Identify which cell holds the provided text, then report its (x, y) central coordinate. 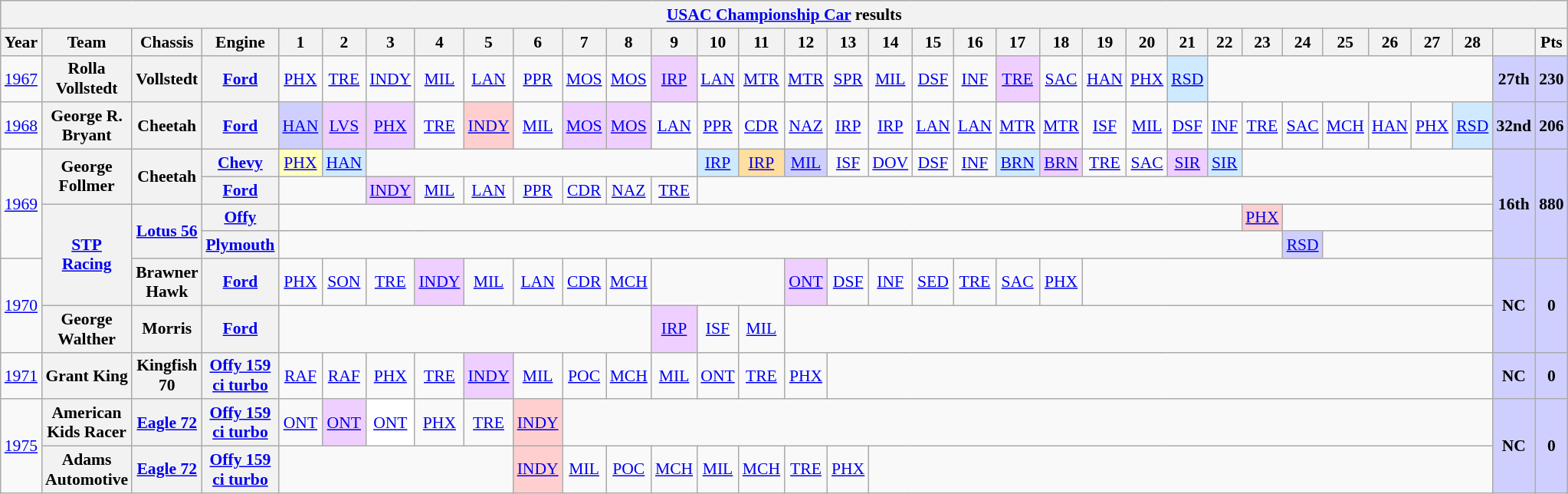
Pts (1551, 42)
Adams Automotive (87, 469)
25 (1346, 42)
21 (1187, 42)
Chassis (167, 42)
4 (439, 42)
Vollstedt (167, 78)
27 (1432, 42)
Team (87, 42)
Grant King (87, 376)
19 (1105, 42)
1971 (21, 376)
George Follmer (87, 176)
Morris (167, 328)
16th (1514, 204)
17 (1018, 42)
7 (584, 42)
1 (300, 42)
230 (1551, 78)
18 (1061, 42)
20 (1146, 42)
George Walther (87, 328)
LVS (343, 126)
Year (21, 42)
22 (1225, 42)
3 (390, 42)
11 (762, 42)
9 (674, 42)
Lotus 56 (167, 232)
27th (1514, 78)
16 (975, 42)
28 (1472, 42)
Chevy (240, 163)
Rolla Vollstedt (87, 78)
8 (628, 42)
10 (717, 42)
13 (848, 42)
206 (1551, 126)
2 (343, 42)
SON (343, 282)
DOV (891, 163)
6 (538, 42)
SPR (848, 78)
1968 (21, 126)
Plymouth (240, 245)
Brawner Hawk (167, 282)
880 (1551, 204)
American Kids Racer (87, 423)
SED (933, 282)
26 (1390, 42)
32nd (1514, 126)
1975 (21, 446)
24 (1303, 42)
Engine (240, 42)
15 (933, 42)
12 (806, 42)
1969 (21, 204)
Kingfish 70 (167, 376)
23 (1261, 42)
USAC Championship Car results (785, 15)
1967 (21, 78)
STP Racing (87, 255)
Offy (240, 218)
5 (488, 42)
George R. Bryant (87, 126)
1970 (21, 305)
14 (891, 42)
